From the cell containing the given text, extract its center point as (x, y) coordinate. 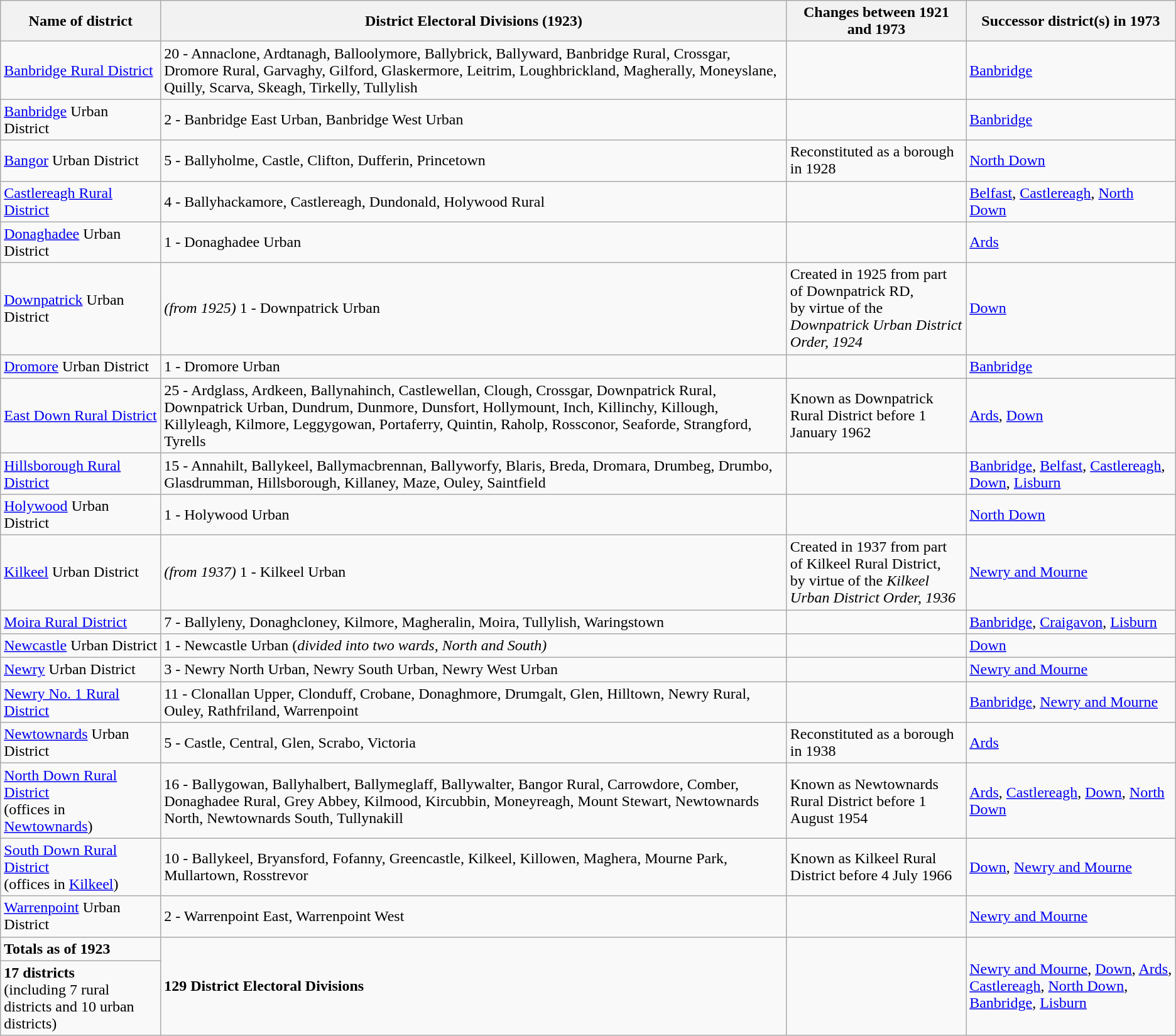
Kilkeel Urban District (80, 572)
Hillsborough Rural District (80, 474)
Known as Newtownards Rural District before 1 August 1954 (876, 800)
East Down Rural District (80, 416)
4 - Ballyhackamore, Castlereagh, Dundonald, Holywood Rural (474, 201)
1 - Dromore Urban (474, 366)
17 districts(including 7 rural districts and 10 urban districts) (80, 998)
Donaghadee Urban District (80, 243)
Successor district(s) in 1973 (1071, 21)
2 - Banbridge East Urban, Banbridge West Urban (474, 119)
Totals as of 1923 (80, 949)
11 - Clonallan Upper, Clonduff, Crobane, Donaghmore, Drumgalt, Glen, Hilltown, Newry Rural, Ouley, Rathfriland, Warrenpoint (474, 702)
Newry Urban District (80, 670)
Belfast, Castlereagh, North Down (1071, 201)
10 - Ballykeel, Bryansford, Fofanny, Greencastle, Kilkeel, Killowen, Maghera, Mourne Park, Mullartown, Rosstrevor (474, 867)
Name of district (80, 21)
Ards, Castlereagh, Down, North Down (1071, 800)
Reconstituted as a borough in 1928 (876, 161)
Newcastle Urban District (80, 646)
Moira Rural District (80, 621)
129 District Electoral Divisions (474, 986)
Down, Newry and Mourne (1071, 867)
2 - Warrenpoint East, Warrenpoint West (474, 916)
South Down Rural District(offices in Kilkeel) (80, 867)
Created in 1937 from part of Kilkeel Rural District, by virtue of the Kilkeel Urban District Order, 1936 (876, 572)
Banbridge Urban District (80, 119)
Created in 1925 from part of Downpatrick RD, by virtue of the Downpatrick Urban District Order, 1924 (876, 308)
Known as Kilkeel Rural District before 4 July 1966 (876, 867)
Banbridge Rural District (80, 70)
5 - Castle, Central, Glen, Scrabo, Victoria (474, 743)
Banbridge, Newry and Mourne (1071, 702)
5 - Ballyholme, Castle, Clifton, Dufferin, Princetown (474, 161)
7 - Ballyleny, Donaghcloney, Kilmore, Magheralin, Moira, Tullylish, Waringstown (474, 621)
1 - Holywood Urban (474, 514)
Newry No. 1 Rural District (80, 702)
3 - Newry North Urban, Newry South Urban, Newry West Urban (474, 670)
Holywood Urban District (80, 514)
Newtownards Urban District (80, 743)
Dromore Urban District (80, 366)
Banbridge, Belfast, Castlereagh, Down, Lisburn (1071, 474)
Known as Downpatrick Rural District before 1 January 1962 (876, 416)
1 - Newcastle Urban (divided into two wards, North and South) (474, 646)
Bangor Urban District (80, 161)
Banbridge, Craigavon, Lisburn (1071, 621)
Reconstituted as a borough in 1938 (876, 743)
North Down Rural District(offices in Newtownards) (80, 800)
1 - Donaghadee Urban (474, 243)
Changes between 1921 and 1973 (876, 21)
Downpatrick Urban District (80, 308)
(from 1925) 1 - Downpatrick Urban (474, 308)
Newry and Mourne, Down, Ards, Castlereagh, North Down, Banbridge, Lisburn (1071, 986)
(from 1937) 1 - Kilkeel Urban (474, 572)
District Electoral Divisions (1923) (474, 21)
Castlereagh Rural District (80, 201)
Warrenpoint Urban District (80, 916)
Ards, Down (1071, 416)
